Provide the (x, y) coordinate of the cell's center where the given text is located.  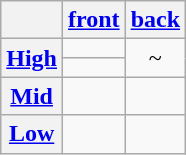
back (155, 20)
Low (32, 134)
High (32, 58)
~ (155, 58)
front (94, 20)
Mid (32, 96)
